Search for the cell housing the specified text and yield its [x, y] center coordinate. 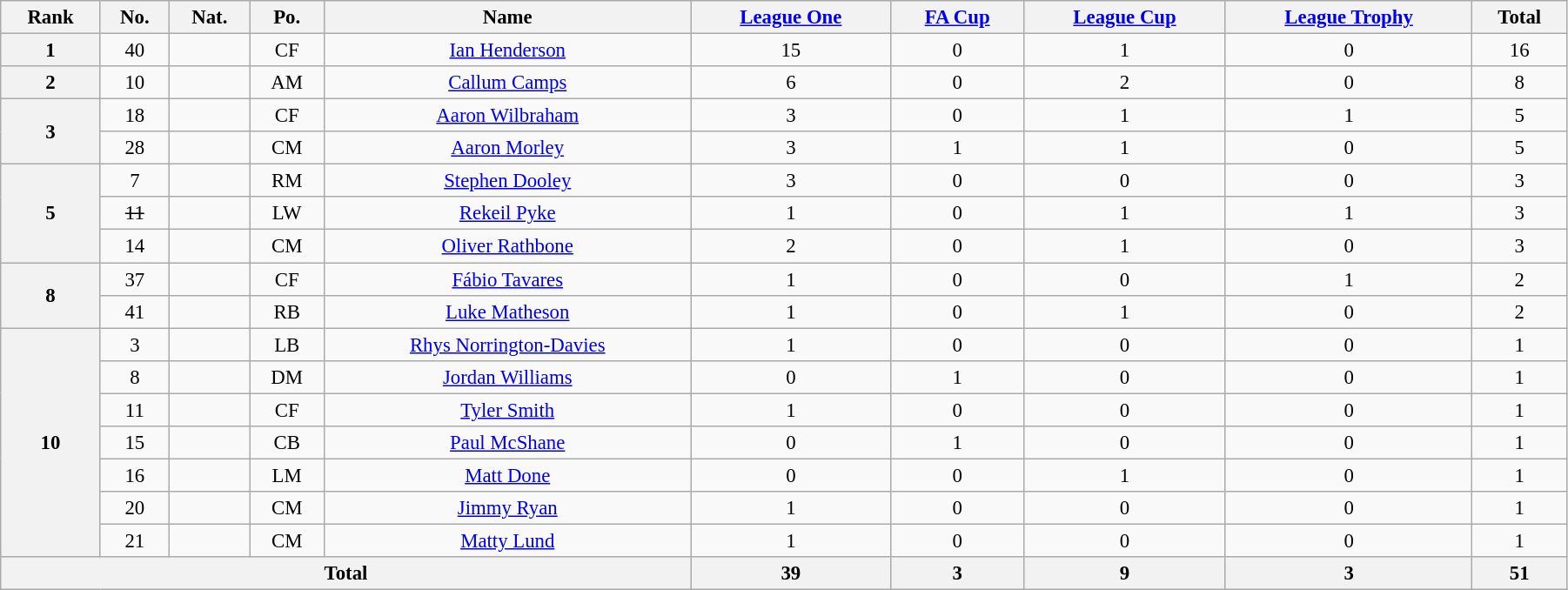
Stephen Dooley [507, 181]
CB [287, 443]
Po. [287, 17]
39 [790, 573]
9 [1124, 573]
Paul McShane [507, 443]
51 [1519, 573]
No. [134, 17]
18 [134, 116]
Nat. [209, 17]
Luke Matheson [507, 312]
LM [287, 475]
14 [134, 246]
AM [287, 83]
Ian Henderson [507, 50]
LW [287, 213]
RM [287, 181]
FA Cup [957, 17]
28 [134, 148]
Matt Done [507, 475]
20 [134, 508]
40 [134, 50]
Matty Lund [507, 540]
Name [507, 17]
21 [134, 540]
Aaron Morley [507, 148]
Callum Camps [507, 83]
Tyler Smith [507, 410]
League Cup [1124, 17]
Fábio Tavares [507, 279]
Rank [50, 17]
Jordan Williams [507, 377]
Rekeil Pyke [507, 213]
7 [134, 181]
Rhys Norrington-Davies [507, 345]
41 [134, 312]
RB [287, 312]
37 [134, 279]
Jimmy Ryan [507, 508]
Oliver Rathbone [507, 246]
6 [790, 83]
League One [790, 17]
DM [287, 377]
Aaron Wilbraham [507, 116]
League Trophy [1349, 17]
LB [287, 345]
